Find where the given text appears and provide that cell's center as [x, y] coordinate. 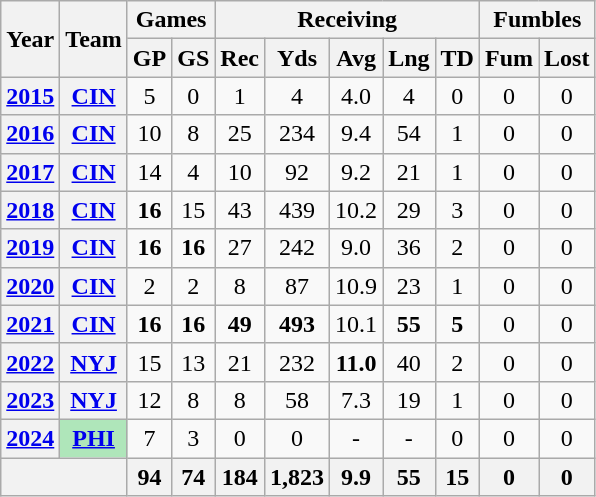
Receiving [348, 20]
2020 [30, 286]
PHI [94, 438]
493 [298, 324]
2022 [30, 362]
36 [409, 248]
74 [194, 477]
54 [409, 134]
Fum [508, 58]
40 [409, 362]
9.0 [356, 248]
Year [30, 39]
Avg [356, 58]
GP [149, 58]
Yds [298, 58]
2024 [30, 438]
43 [240, 210]
92 [298, 172]
1,823 [298, 477]
232 [298, 362]
2015 [30, 96]
10.9 [356, 286]
7.3 [356, 400]
Lng [409, 58]
49 [240, 324]
10.1 [356, 324]
29 [409, 210]
Rec [240, 58]
87 [298, 286]
14 [149, 172]
27 [240, 248]
23 [409, 286]
4.0 [356, 96]
94 [149, 477]
184 [240, 477]
Games [170, 20]
Team [94, 39]
2019 [30, 248]
2016 [30, 134]
242 [298, 248]
439 [298, 210]
13 [194, 362]
25 [240, 134]
58 [298, 400]
234 [298, 134]
2017 [30, 172]
2018 [30, 210]
Fumbles [536, 20]
2023 [30, 400]
10.2 [356, 210]
2021 [30, 324]
TD [457, 58]
9.4 [356, 134]
19 [409, 400]
9.2 [356, 172]
11.0 [356, 362]
12 [149, 400]
7 [149, 438]
GS [194, 58]
Lost [567, 58]
9.9 [356, 477]
